Search for the cell housing the specified text and yield its (x, y) center coordinate. 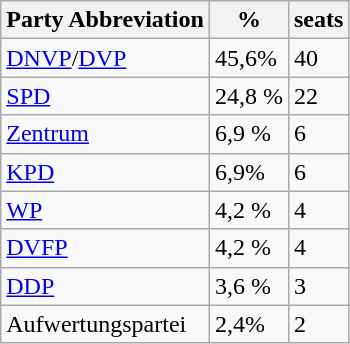
DNVP/DVP (106, 58)
SPD (106, 96)
22 (318, 96)
seats (318, 20)
6,9% (248, 172)
2,4% (248, 324)
40 (318, 58)
% (248, 20)
3,6 % (248, 286)
Zentrum (106, 134)
DVFP (106, 248)
6,9 % (248, 134)
DDP (106, 286)
Party Abbreviation (106, 20)
24,8 % (248, 96)
WP (106, 210)
3 (318, 286)
KPD (106, 172)
2 (318, 324)
45,6% (248, 58)
Aufwertungspartei (106, 324)
